Scan for the cell matching the given text and deliver its (X, Y) coordinate at center. 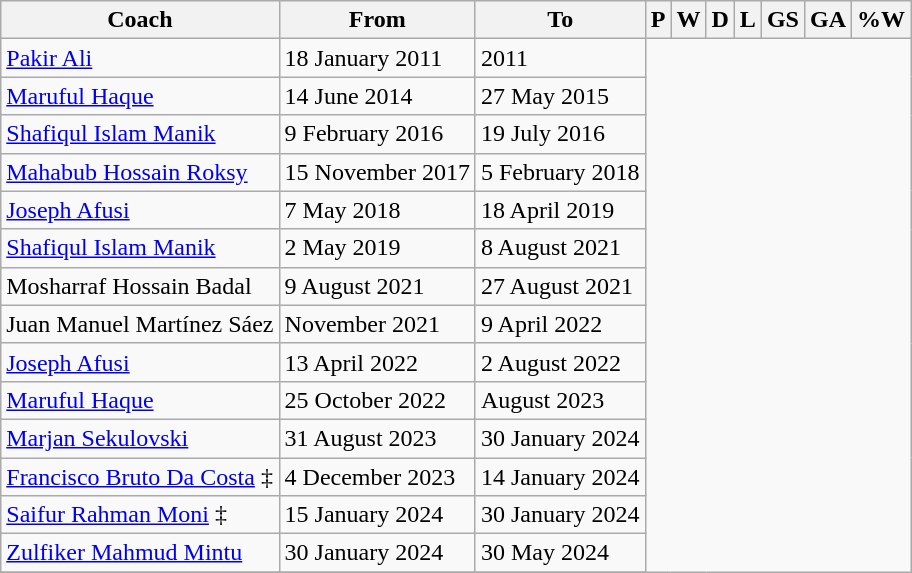
Francisco Bruto Da Costa ‡ (140, 477)
Coach (140, 20)
Marjan Sekulovski (140, 438)
From (377, 20)
4 December 2023 (377, 477)
GA (828, 20)
P (658, 20)
August 2023 (560, 400)
Mosharraf Hossain Badal (140, 286)
%W (882, 20)
D (720, 20)
14 June 2014 (377, 96)
November 2021 (377, 324)
15 January 2024 (377, 515)
L (748, 20)
5 February 2018 (560, 172)
18 January 2011 (377, 58)
2011 (560, 58)
Mahabub Hossain Roksy (140, 172)
8 August 2021 (560, 248)
9 February 2016 (377, 134)
15 November 2017 (377, 172)
9 April 2022 (560, 324)
13 April 2022 (377, 362)
25 October 2022 (377, 400)
Pakir Ali (140, 58)
30 May 2024 (560, 553)
Zulfiker Mahmud Mintu (140, 553)
2 May 2019 (377, 248)
7 May 2018 (377, 210)
31 August 2023 (377, 438)
14 January 2024 (560, 477)
Juan Manuel Martínez Sáez (140, 324)
27 August 2021 (560, 286)
Saifur Rahman Moni ‡ (140, 515)
27 May 2015 (560, 96)
2 August 2022 (560, 362)
GS (782, 20)
9 August 2021 (377, 286)
W (688, 20)
To (560, 20)
19 July 2016 (560, 134)
18 April 2019 (560, 210)
